Return [X, Y] of the center of cell containing provided text 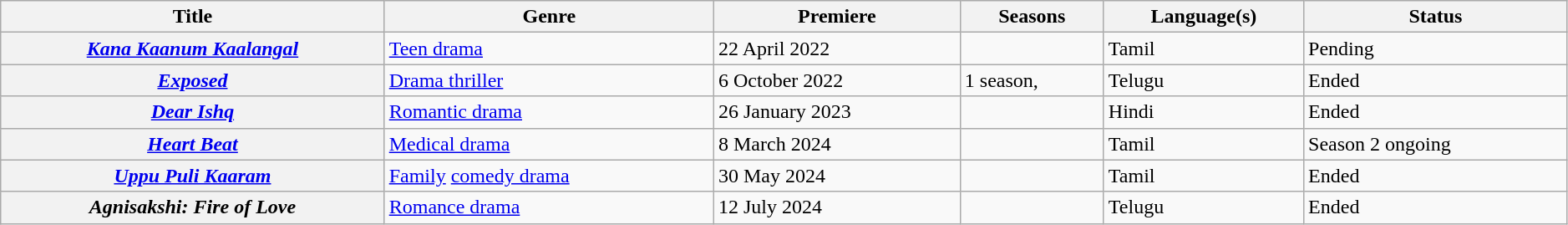
Agnisakshi: Fire of Love [192, 207]
Status [1436, 17]
1 season, [1032, 80]
Language(s) [1203, 17]
Romance drama [549, 207]
Romantic drama [549, 112]
12 July 2024 [837, 207]
30 May 2024 [837, 176]
Seasons [1032, 17]
Uppu Puli Kaaram [192, 176]
Kana Kaanum Kaalangal [192, 49]
Title [192, 17]
Season 2 ongoing [1436, 144]
26 January 2023 [837, 112]
Genre [549, 17]
Exposed [192, 80]
Dear Ishq [192, 112]
Hindi [1203, 112]
Pending [1436, 49]
6 October 2022 [837, 80]
Teen drama [549, 49]
Medical drama [549, 144]
22 April 2022 [837, 49]
Premiere [837, 17]
Heart Beat [192, 144]
8 March 2024 [837, 144]
Family comedy drama [549, 176]
Drama thriller [549, 80]
